Capture the cell that displays the provided text and extract its (x, y) central coordinate. 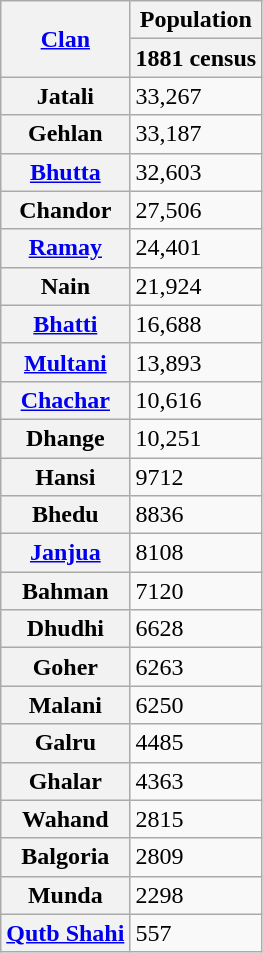
2815 (196, 819)
Qutb Shahi (66, 933)
Jatali (66, 96)
Malani (66, 705)
Bhatti (66, 324)
8836 (196, 515)
Bhedu (66, 515)
6250 (196, 705)
Nain (66, 286)
21,924 (196, 286)
Ghalar (66, 781)
Chandor (66, 210)
33,267 (196, 96)
Ramay (66, 248)
8108 (196, 553)
16,688 (196, 324)
32,603 (196, 172)
Multani (66, 362)
Dhudhi (66, 629)
Galru (66, 743)
Population (196, 20)
Goher (66, 667)
Chachar (66, 400)
Hansi (66, 477)
33,187 (196, 134)
1881 census (196, 58)
Balgoria (66, 857)
Munda (66, 895)
2298 (196, 895)
Clan (66, 39)
2809 (196, 857)
4363 (196, 781)
Dhange (66, 438)
24,401 (196, 248)
Gehlan (66, 134)
13,893 (196, 362)
Bahman (66, 591)
7120 (196, 591)
Janjua (66, 553)
10,616 (196, 400)
6628 (196, 629)
4485 (196, 743)
27,506 (196, 210)
10,251 (196, 438)
557 (196, 933)
9712 (196, 477)
Bhutta (66, 172)
6263 (196, 667)
Wahand (66, 819)
